Find where the given text appears and provide that cell's center as [X, Y] coordinate. 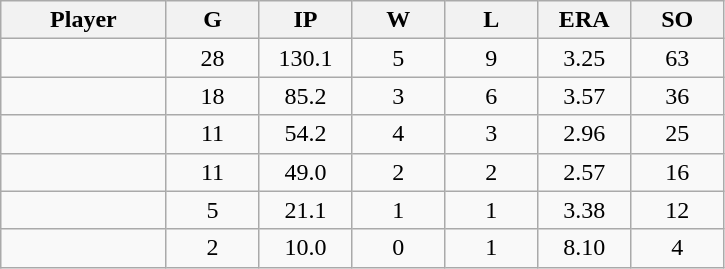
18 [212, 96]
W [398, 20]
36 [678, 96]
63 [678, 58]
2.96 [584, 134]
IP [306, 20]
85.2 [306, 96]
G [212, 20]
3.25 [584, 58]
SO [678, 20]
3.57 [584, 96]
12 [678, 210]
49.0 [306, 172]
3.38 [584, 210]
2.57 [584, 172]
16 [678, 172]
8.10 [584, 248]
L [492, 20]
ERA [584, 20]
Player [84, 20]
130.1 [306, 58]
54.2 [306, 134]
28 [212, 58]
25 [678, 134]
10.0 [306, 248]
6 [492, 96]
9 [492, 58]
0 [398, 248]
21.1 [306, 210]
